From the cell containing the given text, extract its center point as (x, y) coordinate. 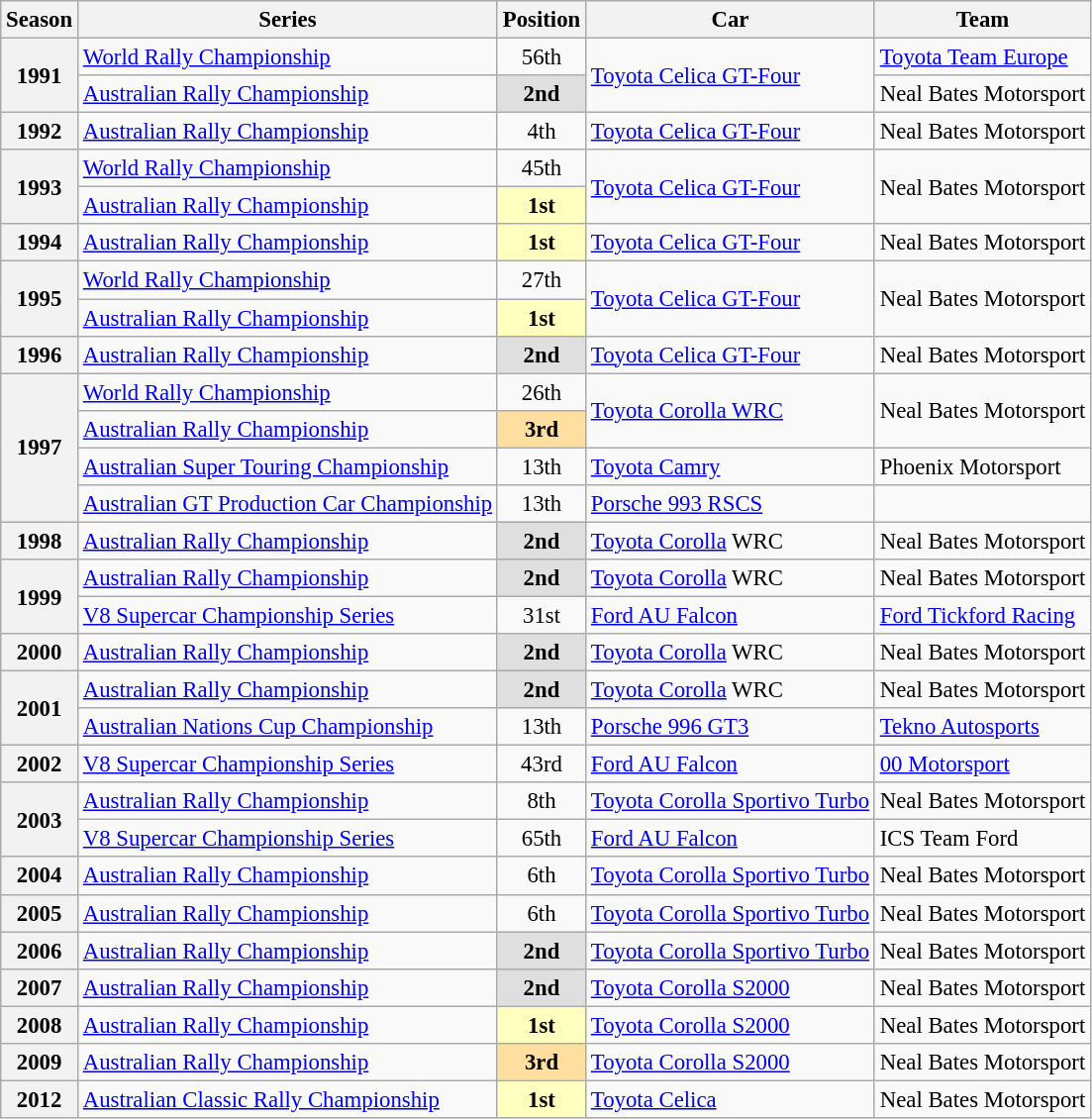
Position (541, 20)
00 Motorsport (982, 764)
1994 (40, 243)
Car (731, 20)
1997 (40, 448)
43rd (541, 764)
Australian Classic Rally Championship (287, 1099)
Toyota Team Europe (982, 57)
2003 (40, 820)
Toyota Celica (731, 1099)
Australian GT Production Car Championship (287, 504)
2006 (40, 951)
Tekno Autosports (982, 727)
1991 (40, 75)
Season (40, 20)
2012 (40, 1099)
1996 (40, 355)
1998 (40, 541)
Porsche 993 RSCS (731, 504)
8th (541, 801)
Porsche 996 GT3 (731, 727)
27th (541, 280)
2009 (40, 1063)
2001 (40, 709)
31st (541, 615)
1992 (40, 132)
Team (982, 20)
2000 (40, 653)
26th (541, 392)
2005 (40, 913)
2004 (40, 876)
2007 (40, 987)
45th (541, 168)
ICS Team Ford (982, 839)
Phoenix Motorsport (982, 466)
1995 (40, 299)
1999 (40, 596)
2002 (40, 764)
2008 (40, 1025)
Australian Super Touring Championship (287, 466)
Australian Nations Cup Championship (287, 727)
4th (541, 132)
Toyota Camry (731, 466)
Series (287, 20)
Ford Tickford Racing (982, 615)
65th (541, 839)
1993 (40, 186)
56th (541, 57)
